Return the [X, Y] coordinate for the center point of the cell that contains the specified text.  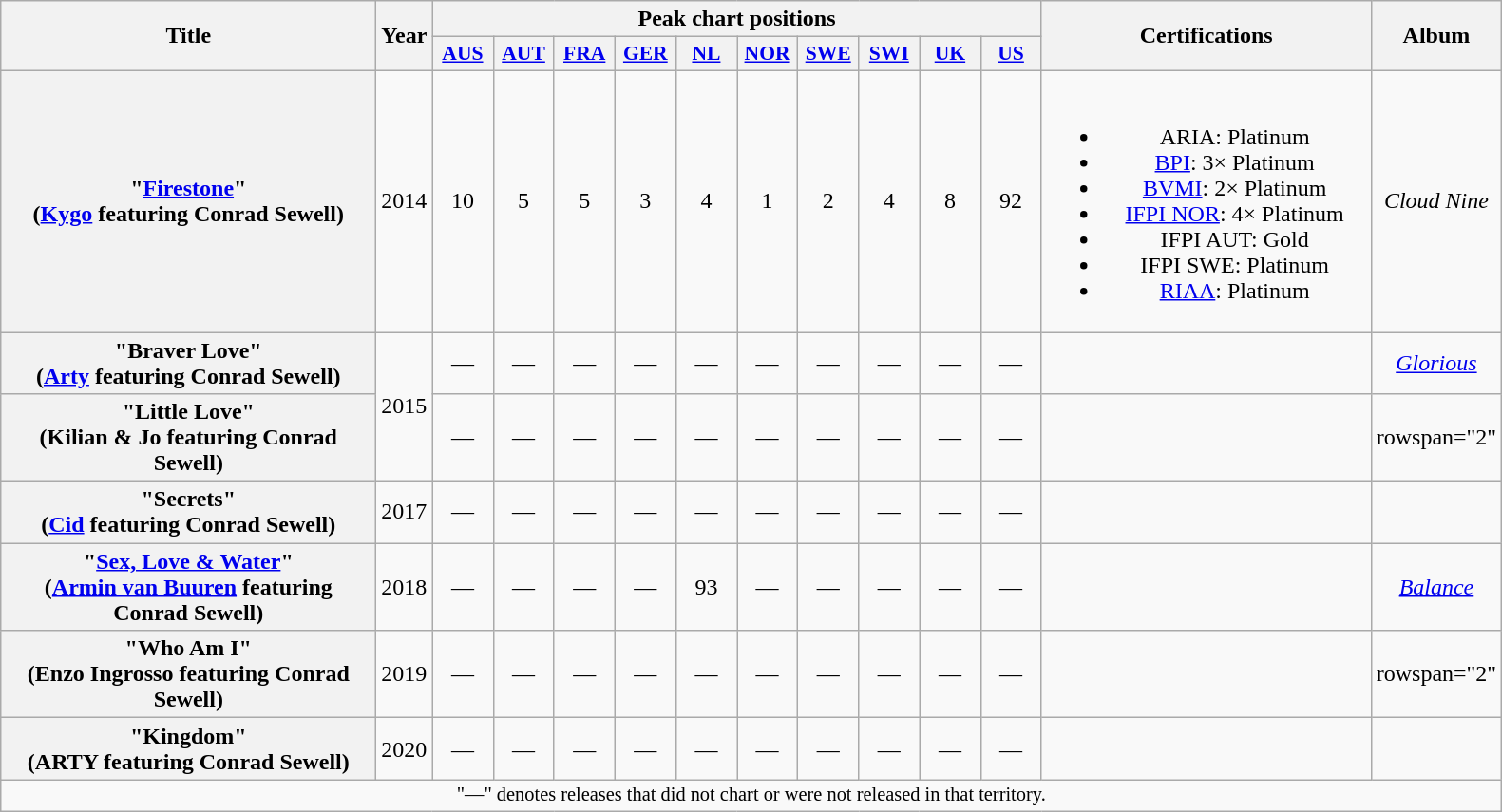
2019 [405, 674]
NOR [768, 54]
"—" denotes releases that did not chart or were not released in that territory. [751, 796]
2020 [405, 748]
AUT [523, 54]
2015 [405, 406]
SWI [889, 54]
10 [463, 201]
93 [706, 587]
1 [768, 201]
"Firestone"(Kygo featuring Conrad Sewell) [188, 201]
Balance [1436, 587]
"Who Am I"(Enzo Ingrosso featuring Conrad Sewell) [188, 674]
GER [645, 54]
92 [1011, 201]
"Secrets"(Cid featuring Conrad Sewell) [188, 513]
"Sex, Love & Water"(Armin van Buuren featuring Conrad Sewell) [188, 587]
2014 [405, 201]
Certifications [1207, 36]
8 [950, 201]
"Braver Love"(Arty featuring Conrad Sewell) [188, 363]
"Little Love"(Kilian & Jo featuring Conrad Sewell) [188, 438]
Cloud Nine [1436, 201]
Peak chart positions [737, 19]
SWE [828, 54]
UK [950, 54]
Glorious [1436, 363]
2 [828, 201]
Album [1436, 36]
2017 [405, 513]
AUS [463, 54]
US [1011, 54]
3 [645, 201]
ARIA: PlatinumBPI: 3× PlatinumBVMI: 2× PlatinumIFPI NOR: 4× PlatinumIFPI AUT: GoldIFPI SWE: PlatinumRIAA: Platinum [1207, 201]
Title [188, 36]
NL [706, 54]
"Kingdom"(ARTY featuring Conrad Sewell) [188, 748]
2018 [405, 587]
Year [405, 36]
FRA [584, 54]
